Determine the [x, y] coordinate at the center of the cell enclosing the given text.  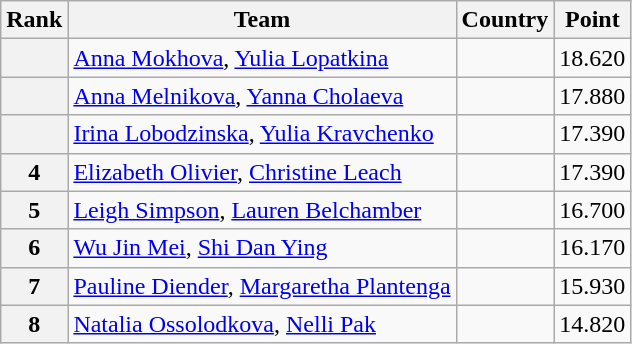
Irina Lobodzinska, Yulia Kravchenko [262, 134]
Country [505, 20]
7 [34, 286]
Wu Jin Mei, Shi Dan Ying [262, 248]
Natalia Ossolodkova, Nelli Pak [262, 324]
16.700 [592, 210]
15.930 [592, 286]
Rank [34, 20]
Anna Melnikova, Yanna Cholaeva [262, 96]
Anna Mokhova, Yulia Lopatkina [262, 58]
18.620 [592, 58]
Pauline Diender, Margaretha Plantenga [262, 286]
16.170 [592, 248]
Elizabeth Olivier, Christine Leach [262, 172]
14.820 [592, 324]
8 [34, 324]
4 [34, 172]
6 [34, 248]
Team [262, 20]
Leigh Simpson, Lauren Belchamber [262, 210]
Point [592, 20]
5 [34, 210]
17.880 [592, 96]
